For the text-containing cell, return its midpoint in (x, y) coordinate format. 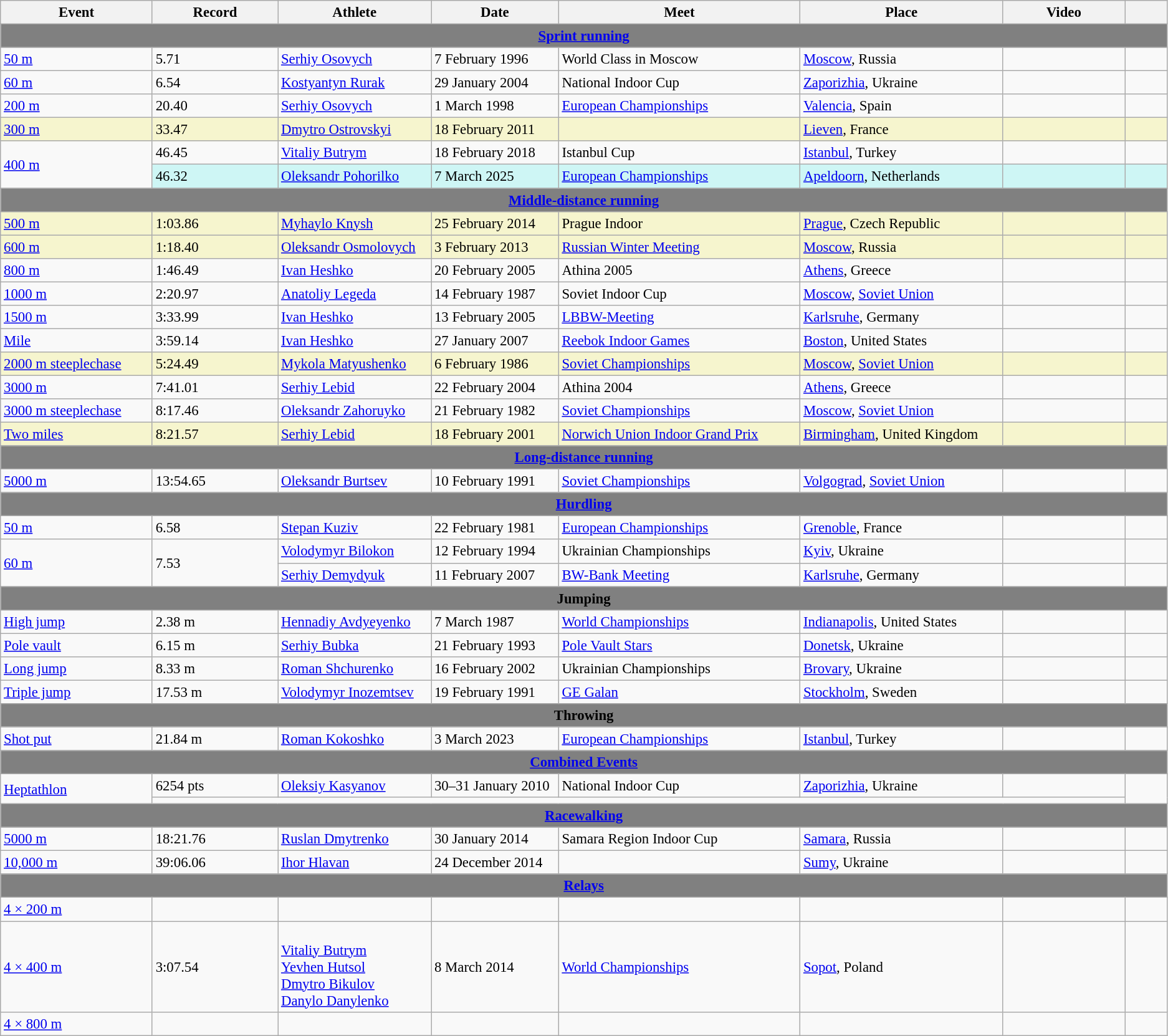
BW-Bank Meeting (679, 575)
6.54 (214, 83)
Grenoble, France (901, 528)
Athlete (355, 12)
Relays (584, 886)
20.40 (214, 106)
Meet (679, 12)
4 × 800 m (77, 1024)
Ihor Hlavan (355, 863)
3:07.54 (214, 967)
7.53 (214, 564)
21 February 1982 (495, 411)
12 February 1994 (495, 552)
Volodymyr Inozemtsev (355, 692)
8:21.57 (214, 434)
Roman Kokoshko (355, 739)
33.47 (214, 130)
Russian Winter Meeting (679, 247)
Prague, Czech Republic (901, 223)
LBBW-Meeting (679, 317)
7 March 2025 (495, 176)
Two miles (77, 434)
Throwing (584, 716)
25 February 2014 (495, 223)
Date (495, 12)
Reebok Indoor Games (679, 340)
Anatoliy Legeda (355, 294)
Serhiy Demydyuk (355, 575)
High jump (77, 621)
Soviet Indoor Cup (679, 294)
800 m (77, 270)
Sumy, Ukraine (901, 863)
Oleksandr Pohorilko (355, 176)
Birmingham, United Kingdom (901, 434)
3:59.14 (214, 340)
Long-distance running (584, 458)
300 m (77, 130)
500 m (77, 223)
22 February 1981 (495, 528)
Dmytro Ostrovskyi (355, 130)
3:33.99 (214, 317)
1:03.86 (214, 223)
Kyiv, Ukraine (901, 552)
Stepan Kuziv (355, 528)
27 January 2007 (495, 340)
18:21.76 (214, 839)
Oleksandr Osmolovych (355, 247)
Vitaliy Butrym (355, 153)
3000 m (77, 387)
10 February 1991 (495, 481)
Oleksandr Zahoruyko (355, 411)
Myhaylo Knysh (355, 223)
18 February 2018 (495, 153)
13:54.65 (214, 481)
22 February 2004 (495, 387)
Apeldoorn, Netherlands (901, 176)
3 February 2013 (495, 247)
1 March 1998 (495, 106)
Oleksandr Burtsev (355, 481)
14 February 1987 (495, 294)
3 March 2023 (495, 739)
18 February 2011 (495, 130)
Boston, United States (901, 340)
16 February 2002 (495, 669)
Record (214, 12)
3000 m steeplechase (77, 411)
4 × 200 m (77, 909)
21 February 1993 (495, 645)
2.38 m (214, 621)
8:17.46 (214, 411)
6.15 m (214, 645)
Oleksiy Kasyanov (355, 786)
29 January 2004 (495, 83)
Video (1064, 12)
46.32 (214, 176)
Athina 2005 (679, 270)
Pole Vault Stars (679, 645)
World Class in Moscow (679, 59)
2:20.97 (214, 294)
Ruslan Dmytrenko (355, 839)
Kostyantyn Rurak (355, 83)
18 February 2001 (495, 434)
Istanbul Cup (679, 153)
Donetsk, Ukraine (901, 645)
6.58 (214, 528)
Prague Indoor (679, 223)
Roman Shchurenko (355, 669)
Long jump (77, 669)
Jumping (584, 598)
Norwich Union Indoor Grand Prix (679, 434)
Hurdling (584, 504)
Heptathlon (77, 789)
7:41.01 (214, 387)
Volgograd, Soviet Union (901, 481)
Indianapolis, United States (901, 621)
600 m (77, 247)
7 March 1987 (495, 621)
Combined Events (584, 762)
1:46.49 (214, 270)
Mile (77, 340)
Lieven, France (901, 130)
1500 m (77, 317)
GE Galan (679, 692)
46.45 (214, 153)
39:06.06 (214, 863)
Shot put (77, 739)
Stockholm, Sweden (901, 692)
5:24.49 (214, 364)
6254 pts (214, 786)
11 February 2007 (495, 575)
7 February 1996 (495, 59)
Event (77, 12)
Volodymyr Bilokon (355, 552)
4 × 400 m (77, 967)
Samara, Russia (901, 839)
Vitaliy ButrymYevhen Hutsol Dmytro BikulovDanylo Danylenko (355, 967)
1:18.40 (214, 247)
Mykola Matyushenko (355, 364)
8 March 2014 (495, 967)
17.53 m (214, 692)
Brovary, Ukraine (901, 669)
Hennadiy Avdyeyenko (355, 621)
1000 m (77, 294)
20 February 2005 (495, 270)
Racewalking (584, 816)
19 February 1991 (495, 692)
30–31 January 2010 (495, 786)
Samara Region Indoor Cup (679, 839)
Sprint running (584, 36)
Middle-distance running (584, 200)
8.33 m (214, 669)
Serhiy Bubka (355, 645)
Valencia, Spain (901, 106)
Pole vault (77, 645)
30 January 2014 (495, 839)
200 m (77, 106)
10,000 m (77, 863)
Place (901, 12)
24 December 2014 (495, 863)
400 m (77, 165)
13 February 2005 (495, 317)
Athina 2004 (679, 387)
6 February 1986 (495, 364)
5.71 (214, 59)
Sopot, Poland (901, 967)
21.84 m (214, 739)
2000 m steeplechase (77, 364)
Triple jump (77, 692)
